Detect which cell encompasses the target text, then output its (X, Y) center coordinate. 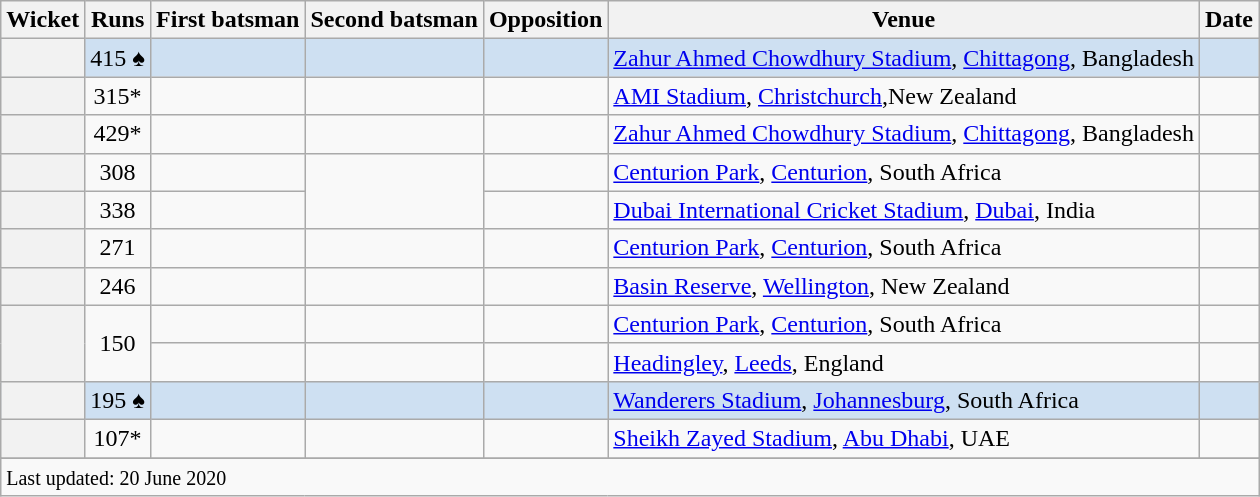
Date (1228, 20)
271 (118, 248)
246 (118, 286)
Opposition (545, 20)
150 (118, 343)
Venue (904, 20)
195 ♠ (118, 400)
Sheikh Zayed Stadium, Abu Dhabi, UAE (904, 438)
Last updated: 20 June 2020 (630, 477)
315* (118, 96)
Headingley, Leeds, England (904, 362)
Runs (118, 20)
Basin Reserve, Wellington, New Zealand (904, 286)
AMI Stadium, Christchurch,New Zealand (904, 96)
Second batsman (394, 20)
Dubai International Cricket Stadium, Dubai, India (904, 210)
429* (118, 134)
First batsman (228, 20)
338 (118, 210)
308 (118, 172)
Wanderers Stadium, Johannesburg, South Africa (904, 400)
Wicket (43, 20)
107* (118, 438)
415 ♠ (118, 58)
